Scan for the cell matching the given text and deliver its [x, y] coordinate at center. 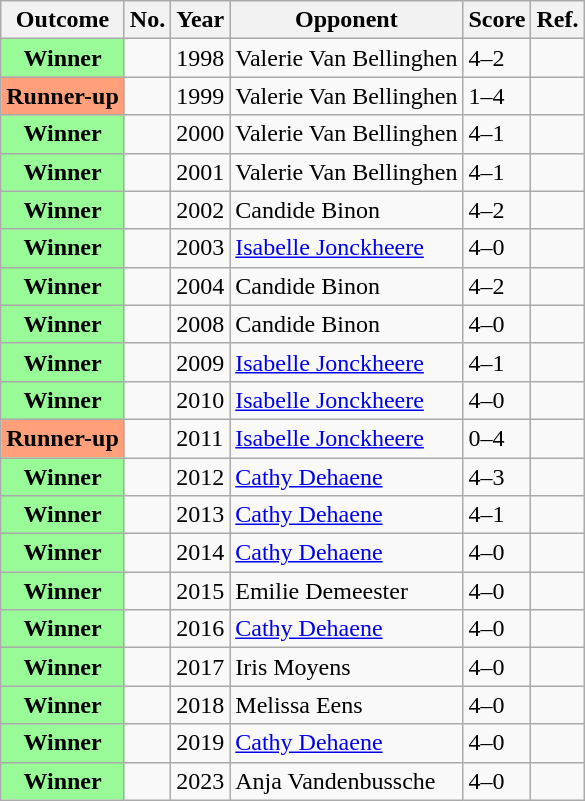
2017 [200, 667]
2001 [200, 172]
Anja Vandenbussche [346, 781]
2009 [200, 362]
2023 [200, 781]
Emilie Demeester [346, 591]
2013 [200, 515]
2010 [200, 400]
2004 [200, 286]
2015 [200, 591]
Outcome [63, 20]
2016 [200, 629]
1–4 [497, 96]
2012 [200, 477]
2008 [200, 324]
Score [497, 20]
No. [147, 20]
1999 [200, 96]
Ref. [558, 20]
2002 [200, 210]
2018 [200, 705]
2019 [200, 743]
Opponent [346, 20]
1998 [200, 58]
0–4 [497, 438]
4–3 [497, 477]
2011 [200, 438]
2014 [200, 553]
2000 [200, 134]
Year [200, 20]
Melissa Eens [346, 705]
2003 [200, 248]
Iris Moyens [346, 667]
